Provide the (x, y) coordinate of the cell's center where the given text is located.  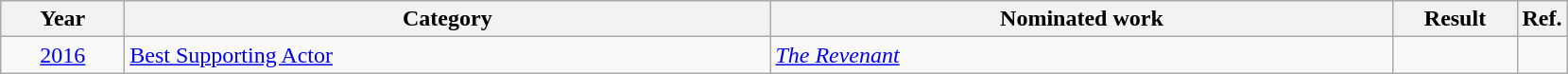
Best Supporting Actor (448, 55)
2016 (62, 55)
The Revenant (1081, 55)
Year (62, 19)
Category (448, 19)
Result (1456, 19)
Nominated work (1081, 19)
Ref. (1542, 19)
